Find where the given text appears and provide that cell's center as [X, Y] coordinate. 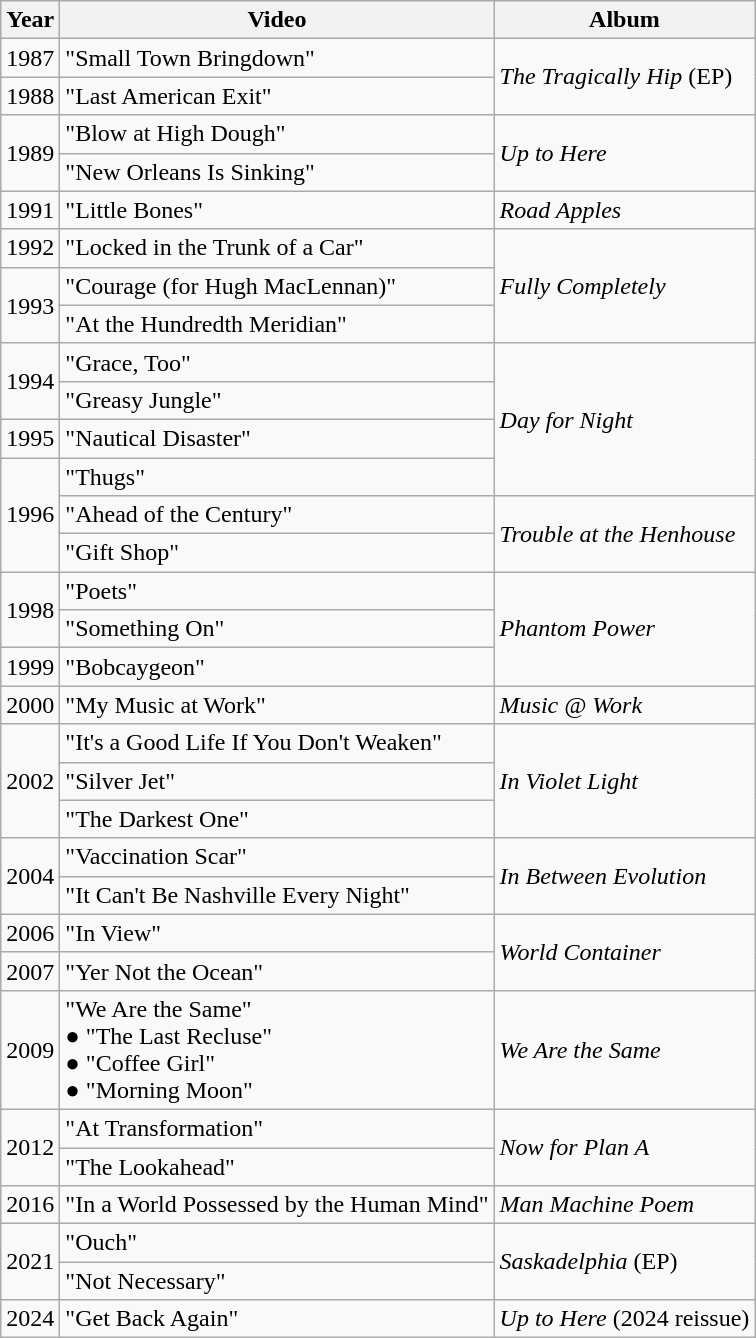
Fully Completely [624, 286]
1999 [30, 667]
"Not Necessary" [277, 1281]
2002 [30, 781]
We Are the Same [624, 1050]
Saskadelphia (EP) [624, 1262]
"Grace, Too" [277, 362]
"Get Back Again" [277, 1319]
1995 [30, 438]
1987 [30, 58]
2006 [30, 933]
Year [30, 20]
"It Can't Be Nashville Every Night" [277, 895]
"Nautical Disaster" [277, 438]
2024 [30, 1319]
"My Music at Work" [277, 705]
2004 [30, 876]
2012 [30, 1147]
"At the Hundredth Meridian" [277, 324]
"The Lookahead" [277, 1167]
"It's a Good Life If You Don't Weaken" [277, 743]
Phantom Power [624, 629]
1996 [30, 515]
"Blow at High Dough" [277, 134]
"In a World Possessed by the Human Mind" [277, 1205]
The Tragically Hip (EP) [624, 77]
Up to Here (2024 reissue) [624, 1319]
Now for Plan A [624, 1147]
1988 [30, 96]
1994 [30, 381]
World Container [624, 952]
Road Apples [624, 210]
Music @ Work [624, 705]
Day for Night [624, 419]
1998 [30, 610]
Album [624, 20]
"Ouch" [277, 1243]
"Gift Shop" [277, 553]
In Between Evolution [624, 876]
"Bobcaygeon" [277, 667]
"Courage (for Hugh MacLennan)" [277, 286]
2021 [30, 1262]
"New Orleans Is Sinking" [277, 172]
"The Darkest One" [277, 819]
"Yer Not the Ocean" [277, 971]
"Vaccination Scar" [277, 857]
"Little Bones" [277, 210]
2000 [30, 705]
"Ahead of the Century" [277, 515]
"Greasy Jungle" [277, 400]
"Thugs" [277, 477]
In Violet Light [624, 781]
"Poets" [277, 591]
1991 [30, 210]
"Last American Exit" [277, 96]
"In View" [277, 933]
2016 [30, 1205]
1989 [30, 153]
"At Transformation" [277, 1128]
Man Machine Poem [624, 1205]
"Silver Jet" [277, 781]
Up to Here [624, 153]
"Something On" [277, 629]
Video [277, 20]
2009 [30, 1050]
"We Are the Same"● "The Last Recluse"● "Coffee Girl"● "Morning Moon" [277, 1050]
1992 [30, 248]
1993 [30, 305]
2007 [30, 971]
"Locked in the Trunk of a Car" [277, 248]
Trouble at the Henhouse [624, 534]
"Small Town Bringdown" [277, 58]
